From the cell containing the given text, extract its center point as [X, Y] coordinate. 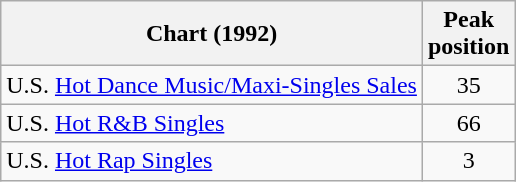
U.S. Hot Dance Music/Maxi-Singles Sales [212, 85]
U.S. Hot R&B Singles [212, 123]
Peakposition [468, 34]
35 [468, 85]
66 [468, 123]
Chart (1992) [212, 34]
U.S. Hot Rap Singles [212, 161]
3 [468, 161]
